Return the (x, y) coordinate for the center point of the cell that contains the specified text.  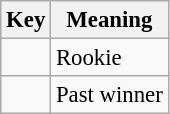
Meaning (110, 20)
Past winner (110, 95)
Key (26, 20)
Rookie (110, 58)
